Capture the cell that displays the provided text and extract its (X, Y) central coordinate. 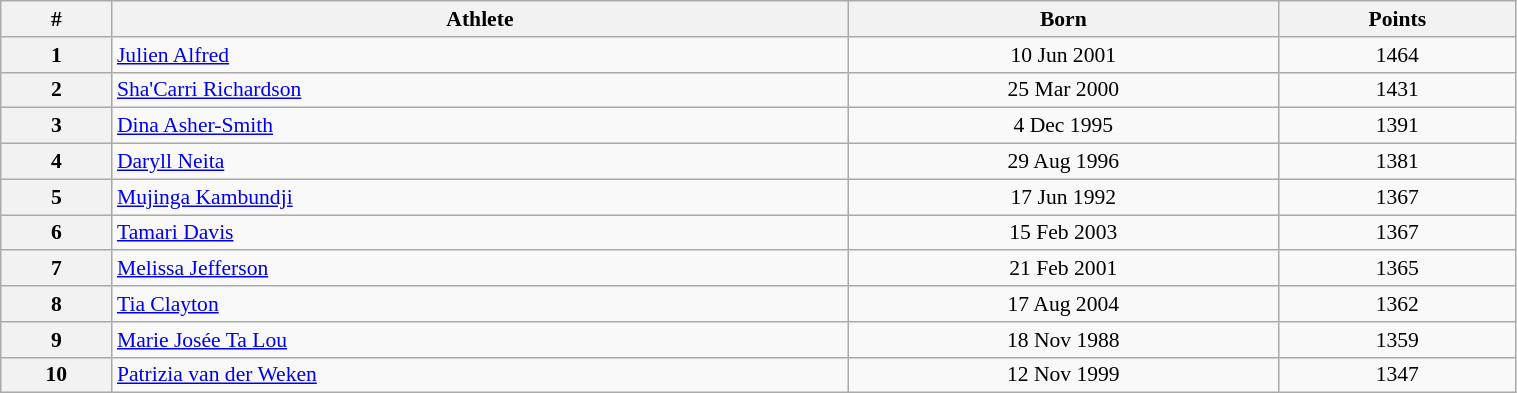
Daryll Neita (480, 162)
1464 (1398, 55)
Tamari Davis (480, 233)
25 Mar 2000 (1064, 90)
4 (56, 162)
17 Jun 1992 (1064, 197)
21 Feb 2001 (1064, 269)
8 (56, 304)
18 Nov 1988 (1064, 340)
# (56, 19)
1362 (1398, 304)
10 (56, 375)
10 Jun 2001 (1064, 55)
9 (56, 340)
Marie Josée Ta Lou (480, 340)
1359 (1398, 340)
2 (56, 90)
Mujinga Kambundji (480, 197)
7 (56, 269)
Julien Alfred (480, 55)
1431 (1398, 90)
Melissa Jefferson (480, 269)
Points (1398, 19)
Sha'Carri Richardson (480, 90)
5 (56, 197)
1 (56, 55)
12 Nov 1999 (1064, 375)
29 Aug 1996 (1064, 162)
4 Dec 1995 (1064, 126)
Born (1064, 19)
1391 (1398, 126)
Patrizia van der Weken (480, 375)
Dina Asher-Smith (480, 126)
1347 (1398, 375)
Athlete (480, 19)
6 (56, 233)
1381 (1398, 162)
Tia Clayton (480, 304)
17 Aug 2004 (1064, 304)
15 Feb 2003 (1064, 233)
1365 (1398, 269)
3 (56, 126)
